Return (x, y) of the center of cell containing provided text 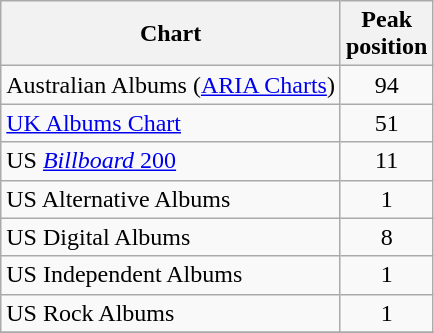
8 (386, 237)
Peak position (386, 34)
11 (386, 161)
UK Albums Chart (171, 123)
51 (386, 123)
US Billboard 200 (171, 161)
US Alternative Albums (171, 199)
US Rock Albums (171, 313)
Australian Albums (ARIA Charts) (171, 85)
94 (386, 85)
US Digital Albums (171, 237)
US Independent Albums (171, 275)
Chart (171, 34)
